Find where the given text appears and provide that cell's center as [x, y] coordinate. 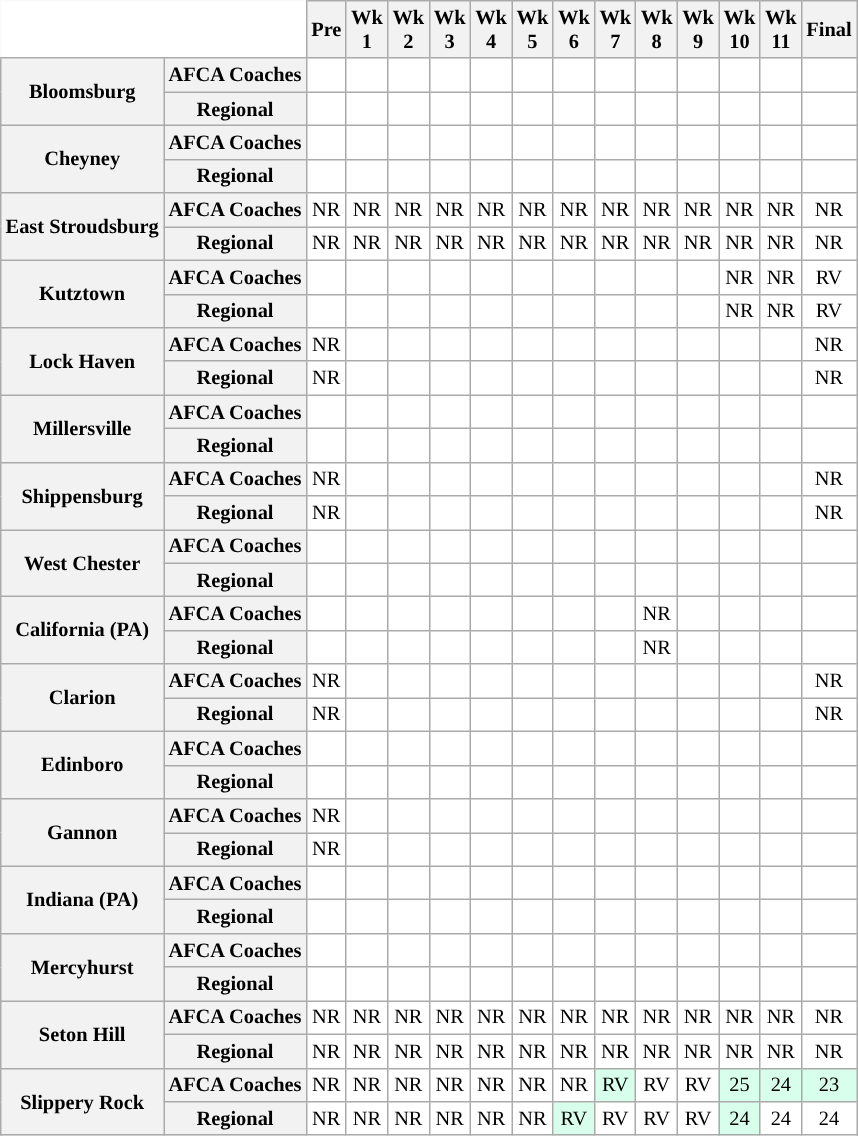
Final [830, 29]
23 [830, 1085]
Millersville [82, 428]
Wk 3 [450, 29]
Seton Hill [82, 1034]
Lock Haven [82, 360]
Pre [326, 29]
East Stroudsburg [82, 226]
Indiana (PA) [82, 900]
Wk 5 [532, 29]
Cheyney [82, 158]
Slippery Rock [82, 1102]
Wk 6 [574, 29]
Wk 11 [780, 29]
Wk 4 [490, 29]
West Chester [82, 562]
Wk 2 [408, 29]
Bloomsburg [82, 92]
Wk 7 [616, 29]
Wk 8 [656, 29]
Clarion [82, 698]
Shippensburg [82, 496]
California (PA) [82, 630]
25 [740, 1085]
Kutztown [82, 294]
Mercyhurst [82, 966]
Wk 1 [366, 29]
Gannon [82, 832]
Wk 10 [740, 29]
Edinboro [82, 764]
Wk 9 [698, 29]
